For the text-containing cell, return its midpoint in [X, Y] coordinate format. 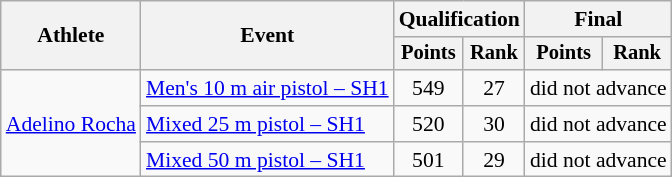
30 [494, 124]
Mixed 25 m pistol – SH1 [268, 124]
Final [598, 19]
Qualification [460, 19]
Athlete [71, 36]
Men's 10 m air pistol – SH1 [268, 88]
520 [428, 124]
Event [268, 36]
27 [494, 88]
549 [428, 88]
Adelino Rocha [71, 124]
